Return the (x, y) coordinate for the center point of the cell that contains the specified text.  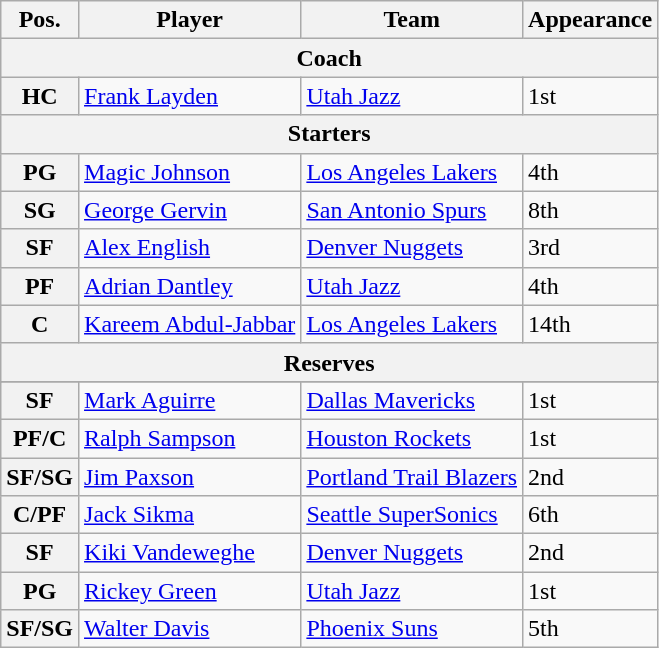
Mark Aguirre (190, 400)
Team (412, 20)
Kiki Vandeweghe (190, 553)
5th (590, 629)
Kareem Abdul-Jabbar (190, 324)
George Gervin (190, 210)
Player (190, 20)
Appearance (590, 20)
Starters (330, 134)
Coach (330, 58)
Portland Trail Blazers (412, 477)
Rickey Green (190, 591)
Jim Paxson (190, 477)
Dallas Mavericks (412, 400)
PF (40, 286)
C/PF (40, 515)
8th (590, 210)
Frank Layden (190, 96)
Seattle SuperSonics (412, 515)
Ralph Sampson (190, 438)
Jack Sikma (190, 515)
Magic Johnson (190, 172)
SG (40, 210)
14th (590, 324)
HC (40, 96)
Houston Rockets (412, 438)
Phoenix Suns (412, 629)
PF/C (40, 438)
C (40, 324)
Adrian Dantley (190, 286)
San Antonio Spurs (412, 210)
Pos. (40, 20)
3rd (590, 248)
6th (590, 515)
Reserves (330, 362)
Alex English (190, 248)
Walter Davis (190, 629)
